Scan for the cell matching the given text and deliver its [X, Y] coordinate at center. 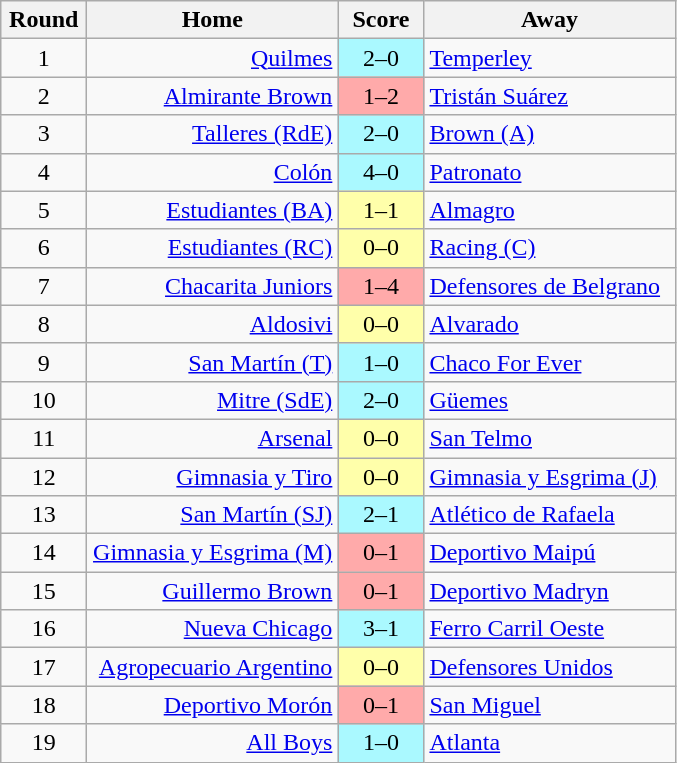
Almirante Brown [212, 96]
Deportivo Maipú [550, 553]
Defensores Unidos [550, 667]
15 [44, 591]
Tristán Suárez [550, 96]
Gimnasia y Esgrima (M) [212, 553]
10 [44, 400]
3 [44, 134]
San Miguel [550, 705]
3–1 [381, 629]
Aldosivi [212, 324]
Arsenal [212, 438]
Deportivo Morón [212, 705]
Güemes [550, 400]
19 [44, 743]
Estudiantes (BA) [212, 210]
San Martín (SJ) [212, 515]
San Martín (T) [212, 362]
1 [44, 58]
Score [381, 20]
San Telmo [550, 438]
12 [44, 477]
Brown (A) [550, 134]
Home [212, 20]
Racing (C) [550, 248]
Patronato [550, 172]
Mitre (SdE) [212, 400]
4–0 [381, 172]
14 [44, 553]
Estudiantes (RC) [212, 248]
9 [44, 362]
Deportivo Madryn [550, 591]
Round [44, 20]
Chacarita Juniors [212, 286]
Alvarado [550, 324]
7 [44, 286]
Almagro [550, 210]
5 [44, 210]
Gimnasia y Esgrima (J) [550, 477]
Gimnasia y Tiro [212, 477]
Guillermo Brown [212, 591]
17 [44, 667]
Talleres (RdE) [212, 134]
Atlético de Rafaela [550, 515]
Nueva Chicago [212, 629]
13 [44, 515]
All Boys [212, 743]
Away [550, 20]
Temperley [550, 58]
8 [44, 324]
Quilmes [212, 58]
Defensores de Belgrano [550, 286]
Colón [212, 172]
1–1 [381, 210]
18 [44, 705]
2 [44, 96]
4 [44, 172]
1–4 [381, 286]
Ferro Carril Oeste [550, 629]
1–2 [381, 96]
Agropecuario Argentino [212, 667]
2–1 [381, 515]
11 [44, 438]
6 [44, 248]
Atlanta [550, 743]
16 [44, 629]
Chaco For Ever [550, 362]
